Detect which cell encompasses the target text, then output its (x, y) center coordinate. 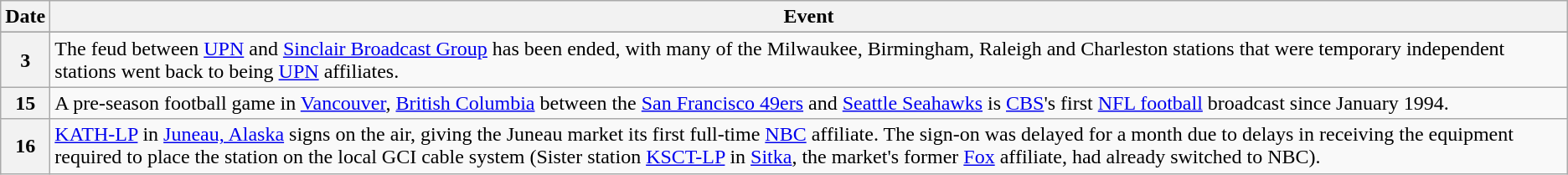
Date (25, 17)
16 (25, 146)
15 (25, 103)
Event (809, 17)
3 (25, 60)
